Extract the (X, Y) coordinate from the center of the cell holding the provided text.  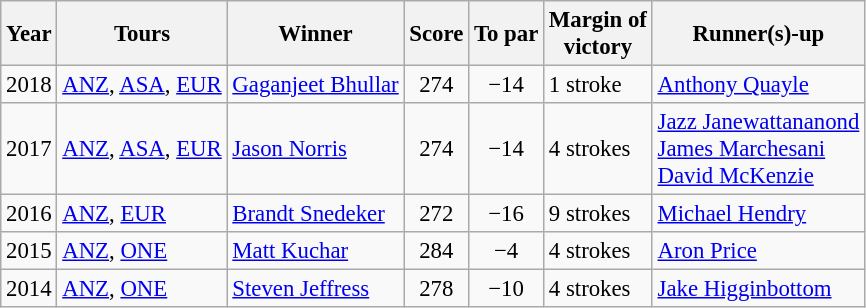
2018 (29, 85)
Jason Norris (316, 149)
278 (436, 289)
Runner(s)-up (758, 34)
Michael Hendry (758, 214)
Winner (316, 34)
Margin ofvictory (598, 34)
−4 (506, 251)
Tours (142, 34)
Anthony Quayle (758, 85)
Matt Kuchar (316, 251)
Steven Jeffress (316, 289)
ANZ, EUR (142, 214)
Gaganjeet Bhullar (316, 85)
Score (436, 34)
1 stroke (598, 85)
2015 (29, 251)
2016 (29, 214)
To par (506, 34)
Aron Price (758, 251)
284 (436, 251)
Jake Higginbottom (758, 289)
−16 (506, 214)
Brandt Snedeker (316, 214)
9 strokes (598, 214)
2017 (29, 149)
Jazz Janewattananond James Marchesani David McKenzie (758, 149)
−10 (506, 289)
Year (29, 34)
272 (436, 214)
2014 (29, 289)
